Search for the cell housing the specified text and yield its (x, y) center coordinate. 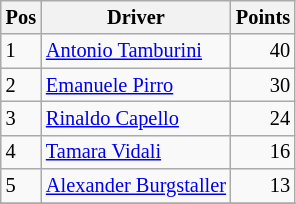
2 (21, 85)
Antonio Tamburini (136, 51)
40 (263, 51)
Tamara Vidali (136, 152)
13 (263, 186)
24 (263, 118)
Driver (136, 17)
Pos (21, 17)
4 (21, 152)
5 (21, 186)
Points (263, 17)
Rinaldo Capello (136, 118)
16 (263, 152)
3 (21, 118)
30 (263, 85)
1 (21, 51)
Alexander Burgstaller (136, 186)
Emanuele Pirro (136, 85)
